For the text-containing cell, return its midpoint in (x, y) coordinate format. 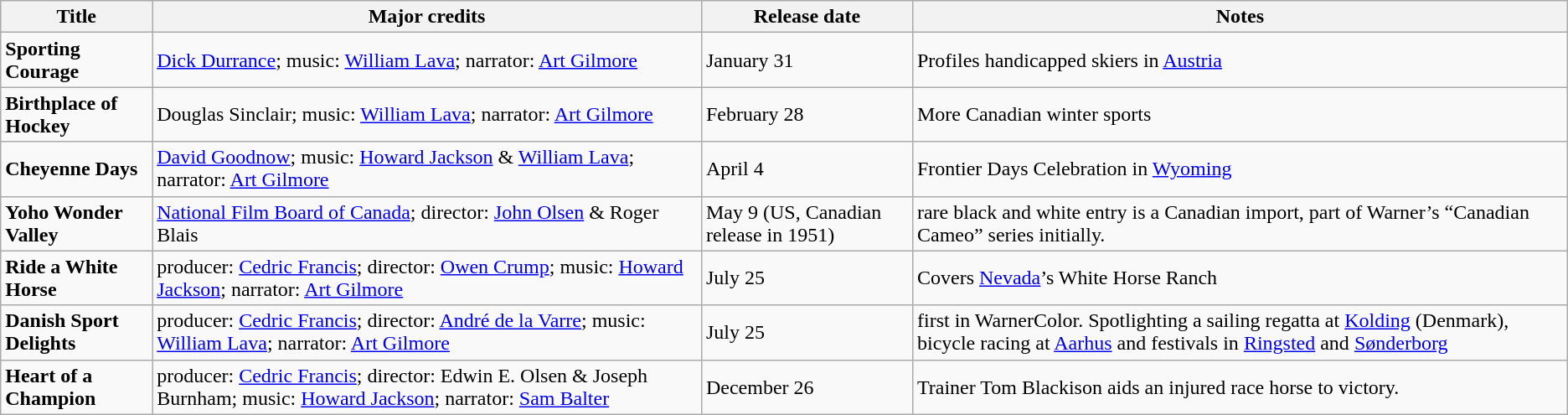
Cheyenne Days (77, 169)
Dick Durrance; music: William Lava; narrator: Art Gilmore (427, 60)
Major credits (427, 17)
Notes (1240, 17)
Sporting Courage (77, 60)
rare black and white entry is a Canadian import, part of Warner’s “Canadian Cameo” series initially. (1240, 223)
David Goodnow; music: Howard Jackson & William Lava; narrator: Art Gilmore (427, 169)
first in WarnerColor. Spotlighting a sailing regatta at Kolding (Denmark), bicycle racing at Aarhus and festivals in Ringsted and Sønderborg (1240, 332)
December 26 (807, 387)
Trainer Tom Blackison aids an injured race horse to victory. (1240, 387)
Ride a White Horse (77, 278)
April 4 (807, 169)
National Film Board of Canada; director: John Olsen & Roger Blais (427, 223)
Birthplace of Hockey (77, 114)
Douglas Sinclair; music: William Lava; narrator: Art Gilmore (427, 114)
producer: Cedric Francis; director: André de la Varre; music: William Lava; narrator: Art Gilmore (427, 332)
January 31 (807, 60)
Title (77, 17)
producer: Cedric Francis; director: Edwin E. Olsen & Joseph Burnham; music: Howard Jackson; narrator: Sam Balter (427, 387)
Yoho Wonder Valley (77, 223)
Release date (807, 17)
Profiles handicapped skiers in Austria (1240, 60)
February 28 (807, 114)
May 9 (US, Canadian release in 1951) (807, 223)
producer: Cedric Francis; director: Owen Crump; music: Howard Jackson; narrator: Art Gilmore (427, 278)
Frontier Days Celebration in Wyoming (1240, 169)
Covers Nevada’s White Horse Ranch (1240, 278)
Danish Sport Delights (77, 332)
Heart of a Champion (77, 387)
More Canadian winter sports (1240, 114)
